Find where the given text appears and provide that cell's center as [X, Y] coordinate. 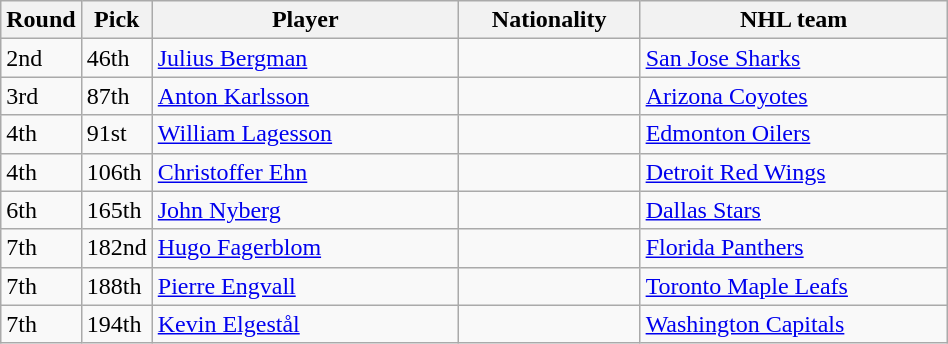
91st [116, 134]
Nationality [549, 20]
Hugo Fagerblom [305, 248]
Player [305, 20]
San Jose Sharks [794, 58]
106th [116, 172]
Christoffer Ehn [305, 172]
Pierre Engvall [305, 286]
Toronto Maple Leafs [794, 286]
46th [116, 58]
Dallas Stars [794, 210]
Anton Karlsson [305, 96]
William Lagesson [305, 134]
Kevin Elgestål [305, 324]
165th [116, 210]
3rd [41, 96]
Detroit Red Wings [794, 172]
John Nyberg [305, 210]
Washington Capitals [794, 324]
6th [41, 210]
NHL team [794, 20]
Pick [116, 20]
87th [116, 96]
Round [41, 20]
188th [116, 286]
Arizona Coyotes [794, 96]
182nd [116, 248]
194th [116, 324]
Julius Bergman [305, 58]
2nd [41, 58]
Florida Panthers [794, 248]
Edmonton Oilers [794, 134]
